Return the (x, y) coordinate for the center point of the cell that contains the specified text.  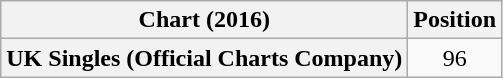
Position (455, 20)
UK Singles (Official Charts Company) (204, 58)
Chart (2016) (204, 20)
96 (455, 58)
